Return the [X, Y] coordinate for the center point of the cell that contains the specified text.  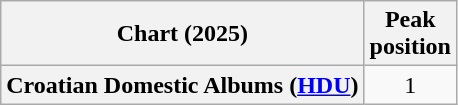
Croatian Domestic Albums (HDU) [182, 85]
Chart (2025) [182, 34]
1 [410, 85]
Peakposition [410, 34]
